Extract the (X, Y) coordinate from the center of the cell holding the provided text.  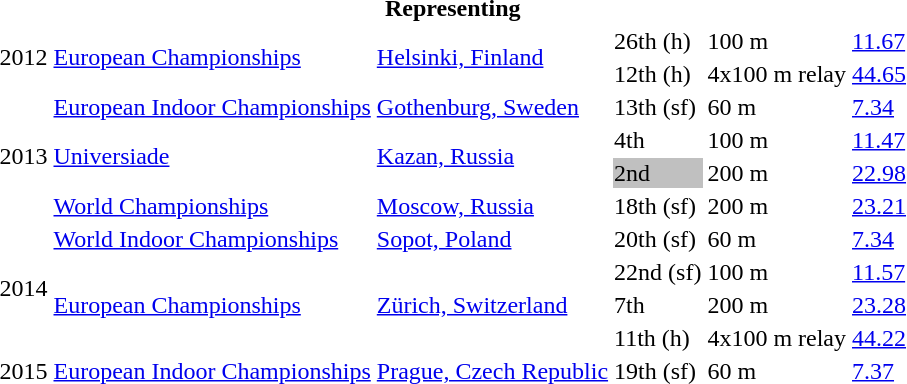
2nd (658, 173)
Universiade (212, 156)
7th (658, 305)
Sopot, Poland (492, 239)
13th (sf) (658, 107)
World Indoor Championships (212, 239)
Zürich, Switzerland (492, 305)
22nd (sf) (658, 272)
Gothenburg, Sweden (492, 107)
12th (h) (658, 74)
Kazan, Russia (492, 156)
4th (658, 140)
18th (sf) (658, 206)
Moscow, Russia (492, 206)
World Championships (212, 206)
11th (h) (658, 338)
20th (sf) (658, 239)
European Indoor Championships (212, 107)
Helsinki, Finland (492, 58)
26th (h) (658, 41)
